Find where the given text appears and provide that cell's center as [x, y] coordinate. 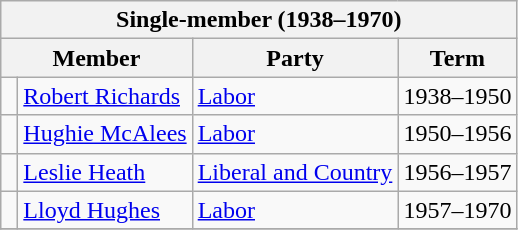
Liberal and Country [295, 172]
Hughie McAlees [105, 134]
1950–1956 [458, 134]
1956–1957 [458, 172]
1957–1970 [458, 210]
Lloyd Hughes [105, 210]
Term [458, 58]
Party [295, 58]
Leslie Heath [105, 172]
Single-member (1938–1970) [259, 20]
1938–1950 [458, 96]
Member [96, 58]
Robert Richards [105, 96]
